Pinpoint the cell where the given text exists, returning its [X, Y] midpoint coordinate. 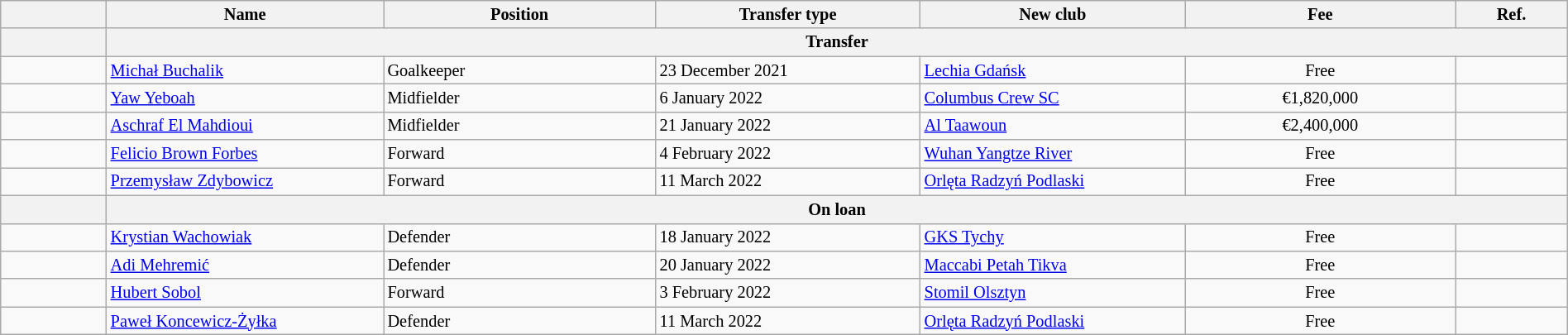
Al Taawoun [1053, 126]
18 January 2022 [788, 237]
Hubert Sobol [245, 293]
Columbus Crew SC [1053, 98]
Wuhan Yangtze River [1053, 154]
21 January 2022 [788, 126]
Maccabi Petah Tikva [1053, 265]
Stomil Olsztyn [1053, 293]
Adi Mehremić [245, 265]
Yaw Yeboah [245, 98]
6 January 2022 [788, 98]
Aschraf El Mahdioui [245, 126]
20 January 2022 [788, 265]
Transfer type [788, 14]
Fee [1320, 14]
Felicio Brown Forbes [245, 154]
3 February 2022 [788, 293]
GKS Tychy [1053, 237]
Name [245, 14]
Ref. [1512, 14]
Michał Buchalik [245, 70]
Krystian Wachowiak [245, 237]
Paweł Koncewicz-Żyłka [245, 321]
Lechia Gdańsk [1053, 70]
€2,400,000 [1320, 126]
On loan [837, 209]
Transfer [837, 42]
4 February 2022 [788, 154]
Position [519, 14]
€1,820,000 [1320, 98]
Goalkeeper [519, 70]
New club [1053, 14]
23 December 2021 [788, 70]
Przemysław Zdybowicz [245, 181]
